For the text-containing cell, return its midpoint in (x, y) coordinate format. 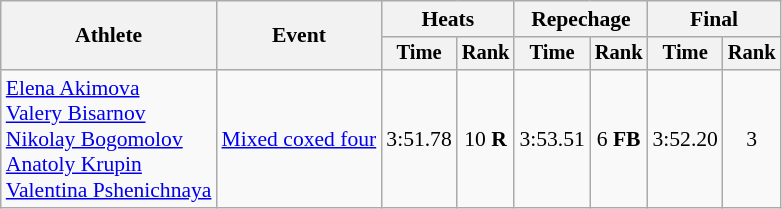
Event (298, 36)
Heats (448, 19)
6 FB (619, 139)
3 (752, 139)
3:53.51 (552, 139)
Repechage (580, 19)
10 R (486, 139)
Athlete (109, 36)
3:51.78 (418, 139)
Final (714, 19)
Elena Akimova Valery Bisarnov Nikolay Bogomolov Anatoly Krupin Valentina Pshenichnaya (109, 139)
3:52.20 (684, 139)
Mixed coxed four (298, 139)
